Pinpoint the cell where the given text exists, returning its [X, Y] midpoint coordinate. 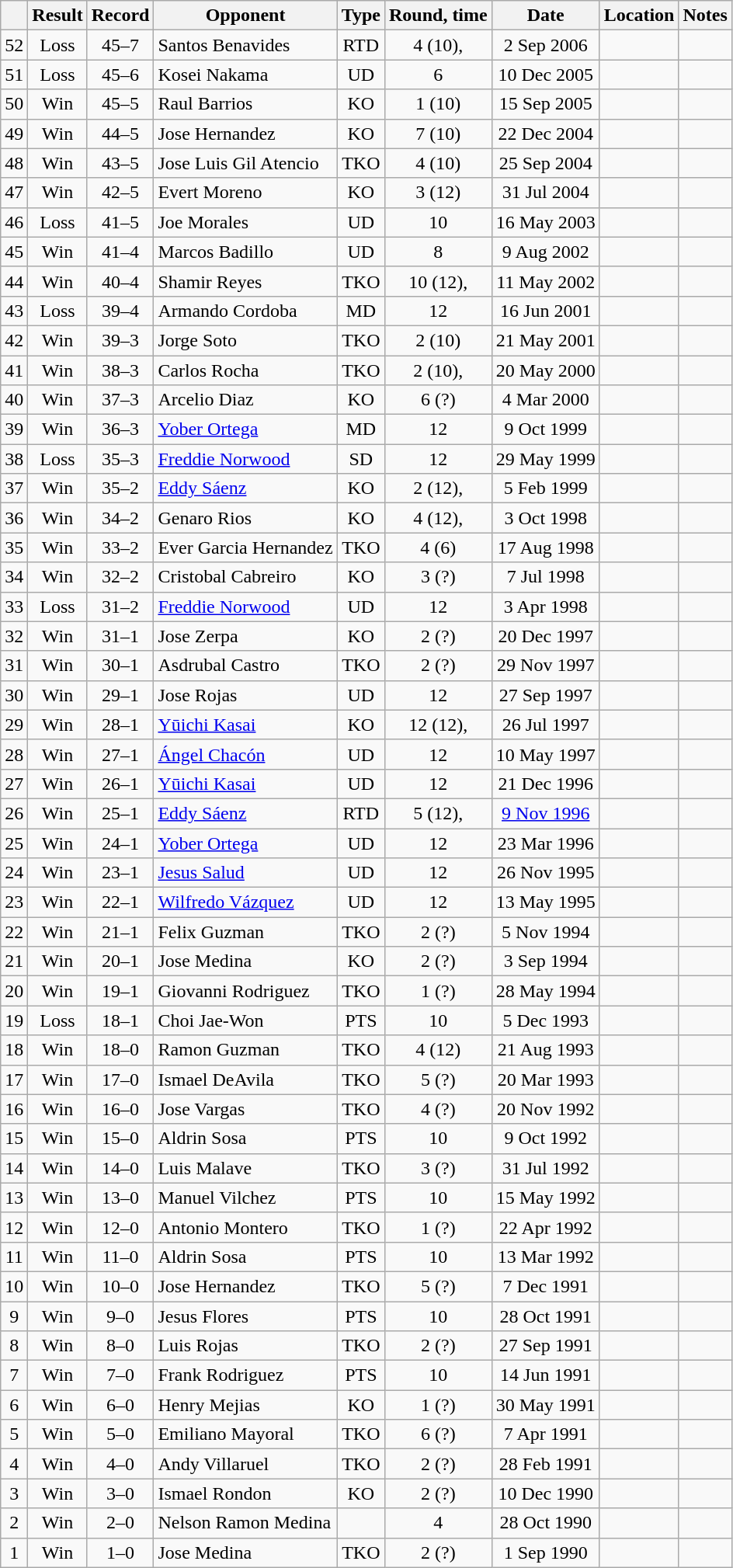
34 [14, 577]
31 Jul 2004 [545, 193]
15–0 [120, 1139]
Notes [705, 16]
4 (12) [438, 1050]
10 May 1997 [545, 754]
10 Dec 1990 [545, 1493]
1–0 [120, 1552]
27–1 [120, 754]
Shamir Reyes [245, 281]
7 Jul 1998 [545, 577]
7 [14, 1375]
Type [360, 16]
1 Sep 1990 [545, 1552]
6–0 [120, 1405]
9–0 [120, 1316]
9 [14, 1316]
7 Dec 1991 [545, 1286]
11–0 [120, 1257]
10 Dec 2005 [545, 75]
18–0 [120, 1050]
5 Feb 1999 [545, 488]
13–0 [120, 1198]
26 [14, 813]
2 Sep 2006 [545, 45]
Giovanni Rodriguez [245, 991]
20 May 2000 [545, 370]
42–5 [120, 193]
14 Jun 1991 [545, 1375]
25–1 [120, 813]
18–1 [120, 1020]
41–5 [120, 222]
45 [14, 252]
31–1 [120, 636]
21 May 2001 [545, 340]
16 Jun 2001 [545, 311]
38–3 [120, 370]
17 Aug 1998 [545, 548]
9 Oct 1999 [545, 429]
8–0 [120, 1346]
21 Dec 1996 [545, 784]
37–3 [120, 400]
4 Mar 2000 [545, 400]
3 (12) [438, 193]
40 [14, 400]
9 Aug 2002 [545, 252]
Opponent [245, 16]
26 Jul 1997 [545, 725]
39–4 [120, 311]
Record [120, 16]
33 [14, 607]
29 May 1999 [545, 459]
40–4 [120, 281]
29 [14, 725]
Asdrubal Castro [245, 666]
Andy Villaruel [245, 1464]
Joe Morales [245, 222]
4 (10), [438, 45]
Jose Luis Gil Atencio [245, 163]
45–6 [120, 75]
7–0 [120, 1375]
15 [14, 1139]
Carlos Rocha [245, 370]
28–1 [120, 725]
2 (10), [438, 370]
24–1 [120, 843]
3–0 [120, 1493]
25 Sep 2004 [545, 163]
5 [14, 1434]
Ismael DeAvila [245, 1080]
Frank Rodriguez [245, 1375]
20 Mar 1993 [545, 1080]
43 [14, 311]
Luis Rojas [245, 1346]
28 Oct 1990 [545, 1523]
50 [14, 104]
2 [14, 1523]
SD [360, 459]
10–0 [120, 1286]
13 Mar 1992 [545, 1257]
39–3 [120, 340]
32 [14, 636]
19–1 [120, 991]
Date [545, 16]
13 [14, 1198]
39 [14, 429]
3 [14, 1493]
4–0 [120, 1464]
Ángel Chacón [245, 754]
Choi Jae-Won [245, 1020]
1 [14, 1552]
29 Nov 1997 [545, 666]
Cristobal Cabreiro [245, 577]
Ismael Rondon [245, 1493]
30 May 1991 [545, 1405]
24 [14, 873]
Location [639, 16]
3 Apr 1998 [545, 607]
30 [14, 695]
22 Dec 2004 [545, 134]
10 (12), [438, 281]
45–5 [120, 104]
5–0 [120, 1434]
44–5 [120, 134]
Nelson Ramon Medina [245, 1523]
36 [14, 518]
5 Nov 1994 [545, 932]
35–2 [120, 488]
52 [14, 45]
20 Nov 1992 [545, 1109]
Jesus Flores [245, 1316]
Manuel Vilchez [245, 1198]
26–1 [120, 784]
4 (?) [438, 1109]
Round, time [438, 16]
38 [14, 459]
Emiliano Mayoral [245, 1434]
Wilfredo Vázquez [245, 902]
14–0 [120, 1168]
2–0 [120, 1523]
Marcos Badillo [245, 252]
Antonio Montero [245, 1227]
33–2 [120, 548]
22 [14, 932]
Jose Rojas [245, 695]
11 May 2002 [545, 281]
31–2 [120, 607]
32–2 [120, 577]
Jose Vargas [245, 1109]
4 (6) [438, 548]
23 Mar 1996 [545, 843]
23–1 [120, 873]
Arcelio Diaz [245, 400]
22 Apr 1992 [545, 1227]
16 May 2003 [545, 222]
35 [14, 548]
Jose Zerpa [245, 636]
7 Apr 1991 [545, 1434]
12 (12), [438, 725]
3 Oct 1998 [545, 518]
51 [14, 75]
28 [14, 754]
11 [14, 1257]
34–2 [120, 518]
Ramon Guzman [245, 1050]
Armando Cordoba [245, 311]
2 (12), [438, 488]
12–0 [120, 1227]
3 Sep 1994 [545, 961]
15 May 1992 [545, 1198]
20–1 [120, 961]
9 Nov 1996 [545, 813]
Santos Benavides [245, 45]
43–5 [120, 163]
14 [14, 1168]
Kosei Nakama [245, 75]
Jesus Salud [245, 873]
17–0 [120, 1080]
41–4 [120, 252]
19 [14, 1020]
21–1 [120, 932]
21 Aug 1993 [545, 1050]
7 (10) [438, 134]
Raul Barrios [245, 104]
1 (10) [438, 104]
5 (12), [438, 813]
Evert Moreno [245, 193]
37 [14, 488]
48 [14, 163]
4 (10) [438, 163]
Felix Guzman [245, 932]
46 [14, 222]
41 [14, 370]
27 [14, 784]
20 Dec 1997 [545, 636]
35–3 [120, 459]
27 Sep 1997 [545, 695]
31 [14, 666]
45–7 [120, 45]
4 (12), [438, 518]
Ever Garcia Hernandez [245, 548]
20 [14, 991]
Result [57, 16]
Jorge Soto [245, 340]
Henry Mejias [245, 1405]
18 [14, 1050]
Luis Malave [245, 1168]
30–1 [120, 666]
27 Sep 1991 [545, 1346]
5 Dec 1993 [545, 1020]
25 [14, 843]
28 Oct 1991 [545, 1316]
29–1 [120, 695]
44 [14, 281]
21 [14, 961]
15 Sep 2005 [545, 104]
Genaro Rios [245, 518]
49 [14, 134]
47 [14, 193]
22–1 [120, 902]
13 May 1995 [545, 902]
31 Jul 1992 [545, 1168]
16–0 [120, 1109]
23 [14, 902]
36–3 [120, 429]
42 [14, 340]
17 [14, 1080]
9 Oct 1992 [545, 1139]
16 [14, 1109]
28 May 1994 [545, 991]
2 (10) [438, 340]
26 Nov 1995 [545, 873]
28 Feb 1991 [545, 1464]
